Search for the cell housing the specified text and yield its (x, y) center coordinate. 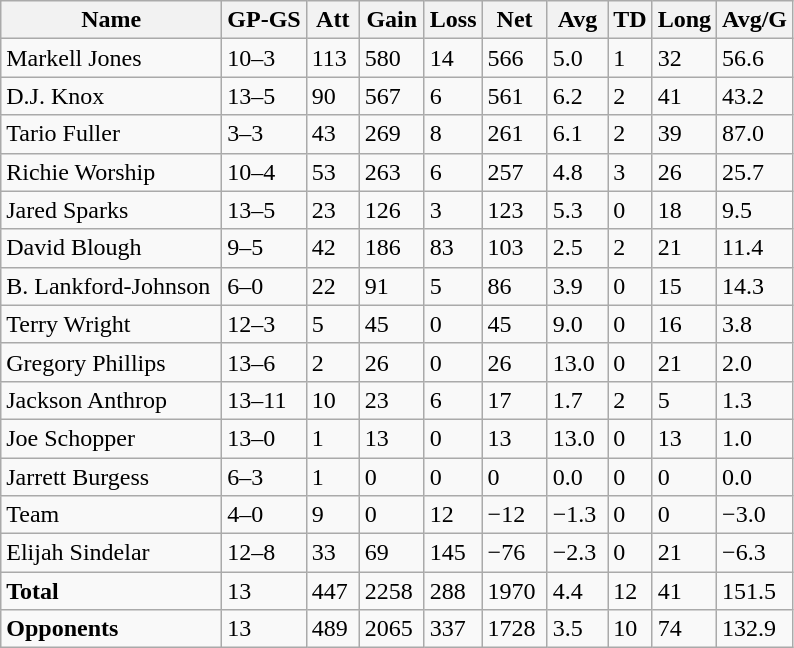
1970 (514, 591)
−6.3 (755, 553)
Net (514, 20)
14 (453, 58)
5.3 (578, 210)
2258 (392, 591)
132.9 (755, 629)
9 (332, 515)
Jared Sparks (112, 210)
−76 (514, 553)
33 (332, 553)
B. Lankford-Johnson (112, 286)
447 (332, 591)
Jarrett Burgess (112, 477)
2.5 (578, 248)
6–0 (264, 286)
Gregory Phillips (112, 362)
337 (453, 629)
489 (332, 629)
4.4 (578, 591)
288 (453, 591)
4.8 (578, 172)
3.9 (578, 286)
Markell Jones (112, 58)
10–4 (264, 172)
123 (514, 210)
11.4 (755, 248)
25.7 (755, 172)
74 (684, 629)
GP-GS (264, 20)
Jackson Anthrop (112, 400)
Total (112, 591)
TD (630, 20)
Att (332, 20)
−2.3 (578, 553)
12–8 (264, 553)
39 (684, 134)
86 (514, 286)
186 (392, 248)
Gain (392, 20)
145 (453, 553)
1728 (514, 629)
6.2 (578, 96)
9.5 (755, 210)
126 (392, 210)
12–3 (264, 324)
32 (684, 58)
561 (514, 96)
Richie Worship (112, 172)
103 (514, 248)
257 (514, 172)
53 (332, 172)
13–6 (264, 362)
90 (332, 96)
3–3 (264, 134)
16 (684, 324)
8 (453, 134)
13–0 (264, 438)
43.2 (755, 96)
14.3 (755, 286)
Team (112, 515)
18 (684, 210)
Avg/G (755, 20)
42 (332, 248)
9–5 (264, 248)
3.5 (578, 629)
10–3 (264, 58)
151.5 (755, 591)
1.7 (578, 400)
6.1 (578, 134)
Tario Fuller (112, 134)
Terry Wright (112, 324)
Name (112, 20)
261 (514, 134)
22 (332, 286)
3.8 (755, 324)
113 (332, 58)
69 (392, 553)
1.0 (755, 438)
Opponents (112, 629)
91 (392, 286)
5.0 (578, 58)
269 (392, 134)
D.J. Knox (112, 96)
83 (453, 248)
David Blough (112, 248)
1.3 (755, 400)
Loss (453, 20)
15 (684, 286)
9.0 (578, 324)
13–11 (264, 400)
Avg (578, 20)
−3.0 (755, 515)
4–0 (264, 515)
567 (392, 96)
580 (392, 58)
56.6 (755, 58)
43 (332, 134)
2.0 (755, 362)
Long (684, 20)
566 (514, 58)
2065 (392, 629)
−1.3 (578, 515)
17 (514, 400)
87.0 (755, 134)
6–3 (264, 477)
−12 (514, 515)
Joe Schopper (112, 438)
263 (392, 172)
Elijah Sindelar (112, 553)
